Detect which cell encompasses the target text, then output its [X, Y] center coordinate. 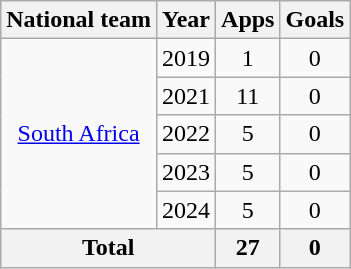
1 [248, 58]
Total [108, 248]
Goals [315, 20]
2023 [186, 172]
2024 [186, 210]
Apps [248, 20]
27 [248, 248]
Year [186, 20]
11 [248, 96]
2021 [186, 96]
National team [79, 20]
South Africa [79, 134]
2019 [186, 58]
2022 [186, 134]
